Pinpoint the cell where the given text exists, returning its [X, Y] midpoint coordinate. 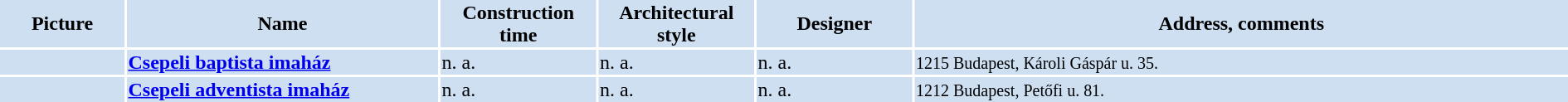
Designer [835, 23]
Architectural style [677, 23]
Csepeli baptista imaház [282, 62]
1212 Budapest, Petőfi u. 81. [1241, 90]
Picture [62, 23]
1215 Budapest, Károli Gáspár u. 35. [1241, 62]
Name [282, 23]
Construction time [519, 23]
Address, comments [1241, 23]
Csepeli adventista imaház [282, 90]
